Detect which cell encompasses the target text, then output its (X, Y) center coordinate. 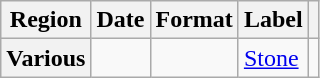
Format (194, 20)
Stone (273, 58)
Label (273, 20)
Date (120, 20)
Various (46, 58)
Region (46, 20)
